Identify which cell holds the provided text, then report its (x, y) central coordinate. 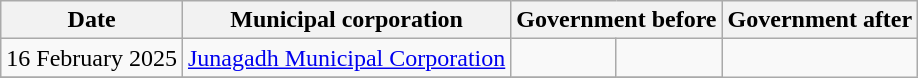
Municipal corporation (346, 20)
Government after (820, 20)
Date (92, 20)
Junagadh Municipal Corporation (346, 58)
16 February 2025 (92, 58)
Government before (616, 20)
